Scan for the cell matching the given text and deliver its (x, y) coordinate at center. 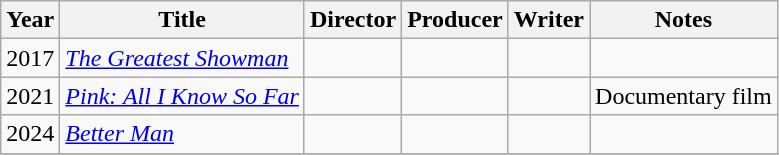
The Greatest Showman (182, 58)
2021 (30, 96)
Notes (684, 20)
2017 (30, 58)
Director (352, 20)
Pink: All I Know So Far (182, 96)
2024 (30, 134)
Documentary film (684, 96)
Year (30, 20)
Producer (456, 20)
Writer (548, 20)
Title (182, 20)
Better Man (182, 134)
